Scan for the cell matching the given text and deliver its [x, y] coordinate at center. 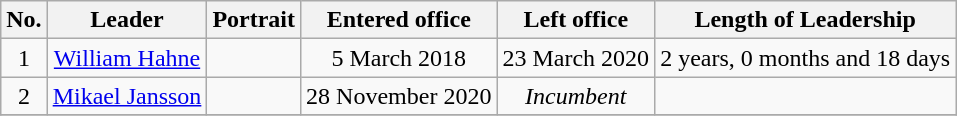
Length of Leadership [806, 20]
5 March 2018 [399, 58]
28 November 2020 [399, 96]
William Hahne [127, 58]
No. [24, 20]
Incumbent [576, 96]
2 [24, 96]
Leader [127, 20]
Portrait [254, 20]
2 years, 0 months and 18 days [806, 58]
1 [24, 58]
Mikael Jansson [127, 96]
Entered office [399, 20]
Left office [576, 20]
23 March 2020 [576, 58]
